Detect which cell encompasses the target text, then output its (X, Y) center coordinate. 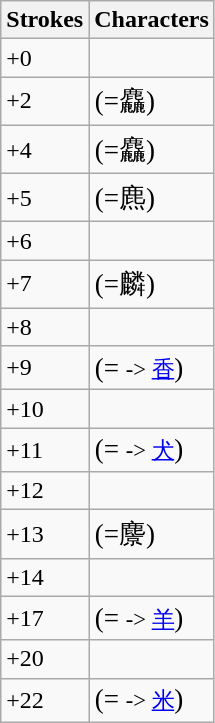
+2 (45, 101)
+10 (45, 409)
+12 (45, 491)
+13 (45, 534)
+17 (45, 618)
(=麟) (152, 284)
(= -> 米) (152, 700)
(= -> 羊) (152, 618)
(= -> 香) (152, 368)
+4 (45, 149)
Characters (152, 20)
(= -> 犬) (152, 450)
+20 (45, 659)
+8 (45, 327)
(=麖) (152, 534)
+9 (45, 368)
+5 (45, 197)
+14 (45, 577)
+22 (45, 700)
+11 (45, 450)
Strokes (45, 20)
+6 (45, 241)
(=麃) (152, 197)
+0 (45, 58)
+7 (45, 284)
